Return (x, y) of the center of cell containing provided text 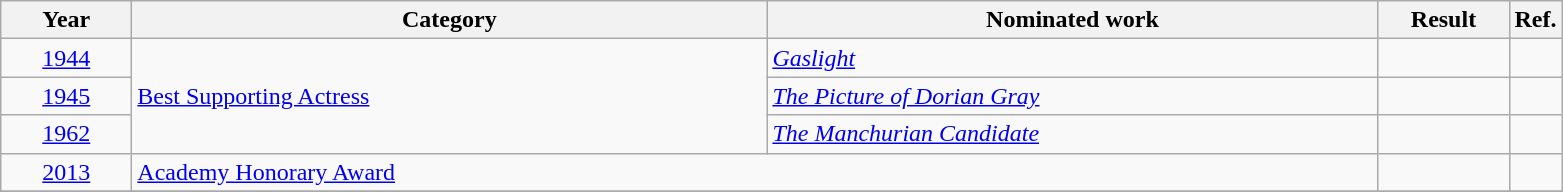
Best Supporting Actress (450, 96)
2013 (66, 172)
Ref. (1536, 20)
Gaslight (1072, 58)
1945 (66, 96)
Academy Honorary Award (755, 172)
1944 (66, 58)
Year (66, 20)
The Manchurian Candidate (1072, 134)
Category (450, 20)
Result (1444, 20)
1962 (66, 134)
The Picture of Dorian Gray (1072, 96)
Nominated work (1072, 20)
